Return the [X, Y] coordinate for the center point of the cell that contains the specified text.  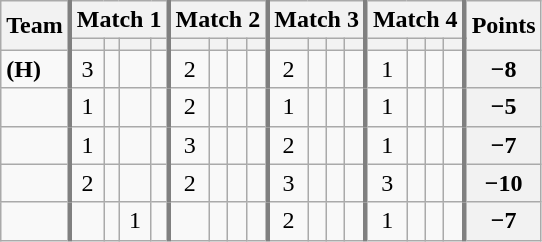
Team [36, 26]
−10 [504, 183]
Match 2 [218, 20]
(H) [36, 69]
Match 1 [120, 20]
Match 4 [416, 20]
Match 3 [316, 20]
−8 [504, 69]
Points [504, 26]
−5 [504, 107]
